Return (x, y) of the center of cell containing provided text 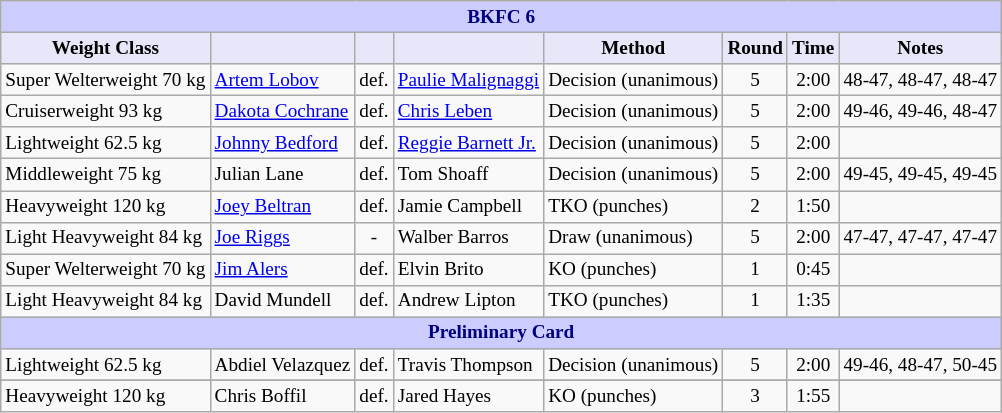
David Mundell (282, 301)
Johnny Bedford (282, 143)
1:55 (812, 396)
Joey Beltran (282, 206)
- (374, 238)
Method (634, 48)
Notes (920, 48)
Round (756, 48)
Travis Thompson (468, 365)
Julian Lane (282, 175)
Abdiel Velazquez (282, 365)
Draw (unanimous) (634, 238)
BKFC 6 (502, 17)
Dakota Cochrane (282, 111)
48-47, 48-47, 48-47 (920, 80)
Artem Lobov (282, 80)
49-45, 49-45, 49-45 (920, 175)
Chris Leben (468, 111)
2 (756, 206)
49-46, 49-46, 48-47 (920, 111)
Time (812, 48)
0:45 (812, 270)
Andrew Lipton (468, 301)
Paulie Malignaggi (468, 80)
Jim Alers (282, 270)
Weight Class (106, 48)
Reggie Barnett Jr. (468, 143)
Cruiserweight 93 kg (106, 111)
47-47, 47-47, 47-47 (920, 238)
1:50 (812, 206)
Preliminary Card (502, 333)
Joe Riggs (282, 238)
1:35 (812, 301)
3 (756, 396)
Jamie Campbell (468, 206)
Chris Boffil (282, 396)
Middleweight 75 kg (106, 175)
49-46, 48-47, 50-45 (920, 365)
Walber Barros (468, 238)
Jared Hayes (468, 396)
Elvin Brito (468, 270)
Tom Shoaff (468, 175)
